Detect which cell encompasses the target text, then output its [x, y] center coordinate. 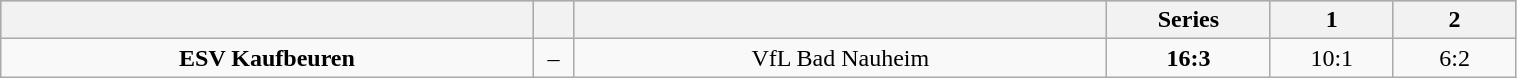
– [554, 58]
Series [1189, 20]
2 [1454, 20]
10:1 [1332, 58]
6:2 [1454, 58]
ESV Kaufbeuren [267, 58]
16:3 [1189, 58]
1 [1332, 20]
VfL Bad Nauheim [840, 58]
